Identify which cell holds the provided text, then report its (X, Y) central coordinate. 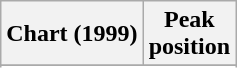
Peakposition (189, 34)
Chart (1999) (72, 34)
